Locate the cell with the specified text and output its (x, y) center coordinate. 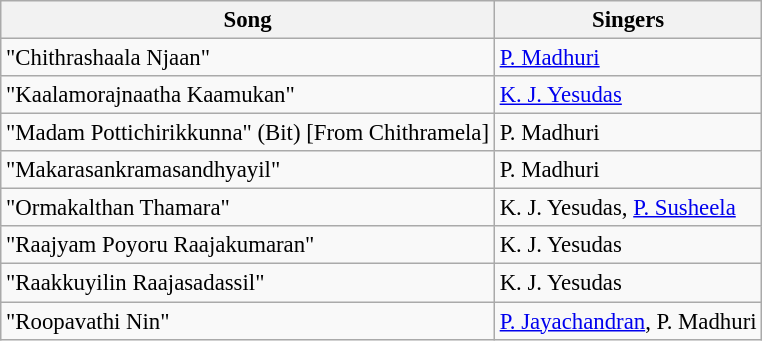
"Raakkuyilin Raajasadassil" (248, 283)
"Madam Pottichirikkunna" (Bit) [From Chithramela] (248, 133)
Singers (628, 20)
K. J. Yesudas, P. Susheela (628, 208)
"Ormakalthan Thamara" (248, 208)
"Roopavathi Nin" (248, 321)
"Kaalamorajnaatha Kaamukan" (248, 95)
"Chithrashaala Njaan" (248, 58)
"Makarasankramasandhyayil" (248, 170)
P. Jayachandran, P. Madhuri (628, 321)
"Raajyam Poyoru Raajakumaran" (248, 245)
Song (248, 20)
